Scan for the cell matching the given text and deliver its [X, Y] coordinate at center. 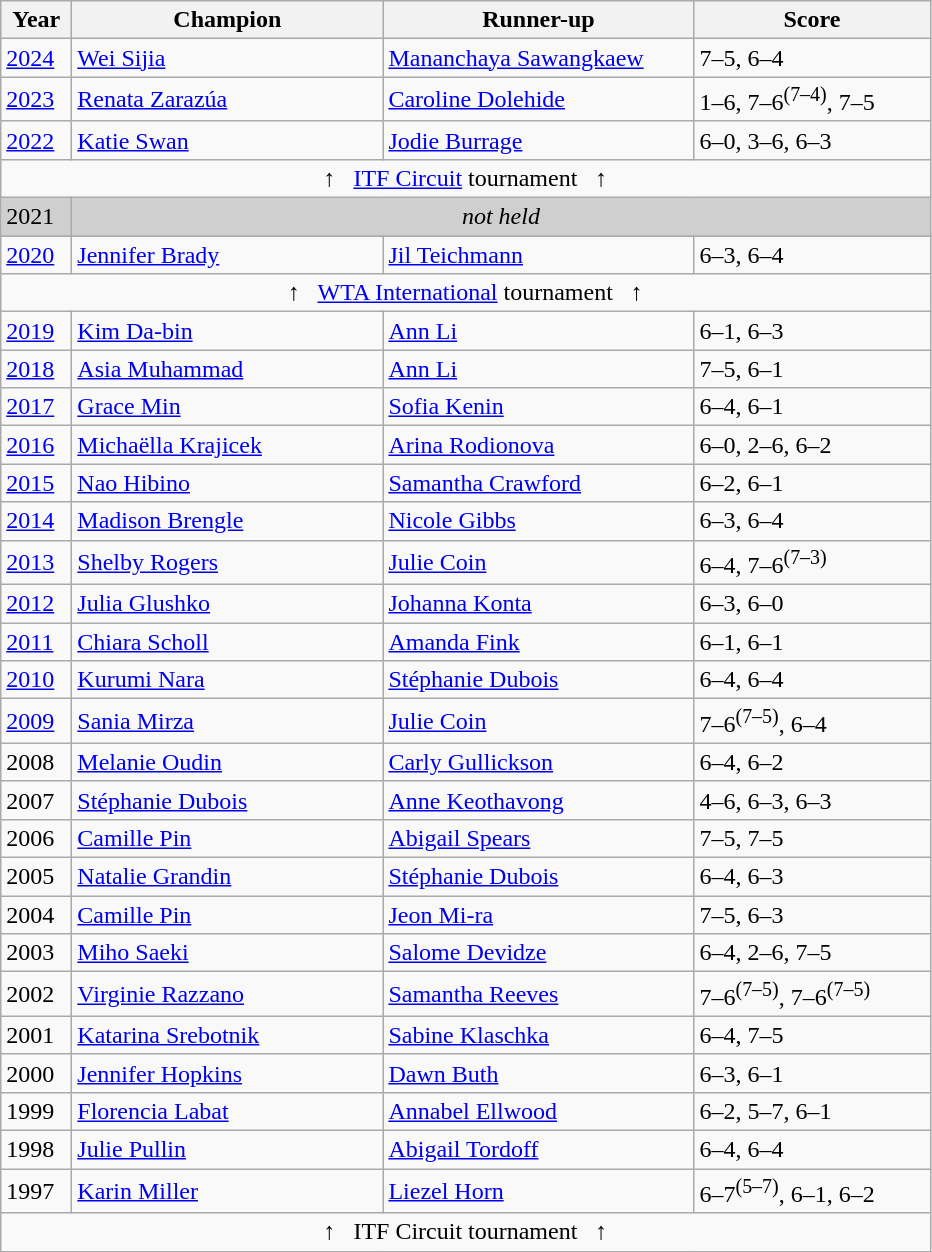
Abigail Tordoff [538, 1150]
7–5, 7–5 [812, 839]
Runner-up [538, 20]
2001 [36, 1035]
2004 [36, 915]
Sabine Klaschka [538, 1035]
Renata Zarazúa [228, 100]
Melanie Oudin [228, 762]
2014 [36, 521]
Nicole Gibbs [538, 521]
Florencia Labat [228, 1111]
6–3, 6–1 [812, 1073]
2011 [36, 642]
Jennifer Hopkins [228, 1073]
2013 [36, 562]
↑ WTA International tournament ↑ [466, 293]
2019 [36, 331]
2021 [36, 217]
Virginie Razzano [228, 994]
7–5, 6–3 [812, 915]
Amanda Fink [538, 642]
Katarina Srebotnik [228, 1035]
2002 [36, 994]
2022 [36, 140]
6–3, 6–0 [812, 604]
Nao Hibino [228, 483]
Abigail Spears [538, 839]
Karin Miller [228, 1192]
Julia Glushko [228, 604]
6–4, 6–1 [812, 407]
Annabel Ellwood [538, 1111]
2006 [36, 839]
Dawn Buth [538, 1073]
2000 [36, 1073]
Johanna Konta [538, 604]
2003 [36, 953]
Kurumi Nara [228, 680]
not held [501, 217]
Michaëlla Krajicek [228, 445]
6–4, 7–5 [812, 1035]
2018 [36, 369]
Julie Pullin [228, 1150]
Katie Swan [228, 140]
1999 [36, 1111]
6–2, 6–1 [812, 483]
Score [812, 20]
Asia Muhammad [228, 369]
4–6, 6–3, 6–3 [812, 800]
6–4, 6–3 [812, 877]
2012 [36, 604]
2009 [36, 722]
Champion [228, 20]
2023 [36, 100]
Jodie Burrage [538, 140]
Liezel Horn [538, 1192]
7–6(7–5), 7–6(7–5) [812, 994]
2007 [36, 800]
Mananchaya Sawangkaew [538, 58]
Carly Gullickson [538, 762]
Wei Sijia [228, 58]
Samantha Reeves [538, 994]
2024 [36, 58]
6–4, 6–2 [812, 762]
2005 [36, 877]
Miho Saeki [228, 953]
Year [36, 20]
Chiara Scholl [228, 642]
Jil Teichmann [538, 255]
Sofia Kenin [538, 407]
Jennifer Brady [228, 255]
Natalie Grandin [228, 877]
6–0, 3–6, 6–3 [812, 140]
7–5, 6–4 [812, 58]
1998 [36, 1150]
1997 [36, 1192]
Samantha Crawford [538, 483]
7–5, 6–1 [812, 369]
6–7(5–7), 6–1, 6–2 [812, 1192]
Sania Mirza [228, 722]
6–4, 7–6(7–3) [812, 562]
Salome Devidze [538, 953]
Jeon Mi-ra [538, 915]
2010 [36, 680]
2015 [36, 483]
2017 [36, 407]
6–4, 2–6, 7–5 [812, 953]
Shelby Rogers [228, 562]
Madison Brengle [228, 521]
Anne Keothavong [538, 800]
6–1, 6–1 [812, 642]
6–0, 2–6, 6–2 [812, 445]
1–6, 7–6(7–4), 7–5 [812, 100]
6–1, 6–3 [812, 331]
2020 [36, 255]
7–6(7–5), 6–4 [812, 722]
Arina Rodionova [538, 445]
2016 [36, 445]
Grace Min [228, 407]
Caroline Dolehide [538, 100]
Kim Da-bin [228, 331]
6–2, 5–7, 6–1 [812, 1111]
2008 [36, 762]
